Identify which cell holds the provided text, then report its [x, y] central coordinate. 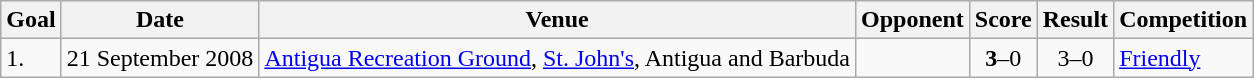
Opponent [912, 20]
1. [31, 58]
Result [1075, 20]
Competition [1184, 20]
Antigua Recreation Ground, St. John's, Antigua and Barbuda [558, 58]
21 September 2008 [160, 58]
Friendly [1184, 58]
Date [160, 20]
Venue [558, 20]
Score [1003, 20]
Goal [31, 20]
